Return [X, Y] of the center of cell containing provided text 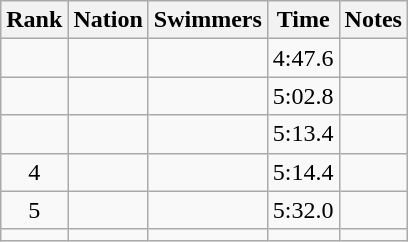
Nation [108, 20]
Swimmers [208, 20]
5:14.4 [303, 172]
4:47.6 [303, 58]
Time [303, 20]
Rank [34, 20]
Notes [373, 20]
5:13.4 [303, 134]
5 [34, 210]
5:32.0 [303, 210]
4 [34, 172]
5:02.8 [303, 96]
